Scan for the cell matching the given text and deliver its (X, Y) coordinate at center. 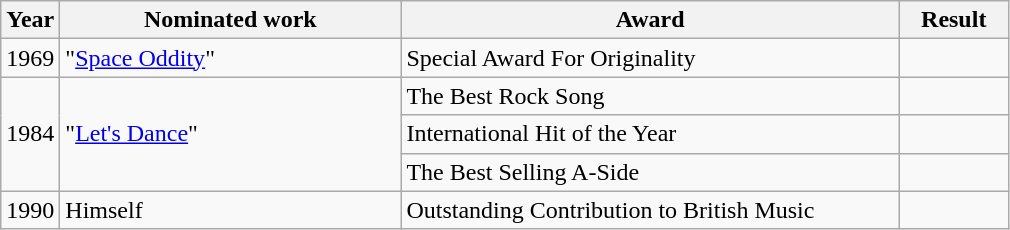
1984 (30, 134)
Year (30, 20)
Award (650, 20)
Himself (230, 210)
The Best Rock Song (650, 96)
Outstanding Contribution to British Music (650, 210)
"Space Oddity" (230, 58)
"Let's Dance" (230, 134)
International Hit of the Year (650, 134)
Nominated work (230, 20)
The Best Selling A-Side (650, 172)
Special Award For Originality (650, 58)
Result (954, 20)
1969 (30, 58)
1990 (30, 210)
